Provide the (X, Y) coordinate of the cell's center where the given text is located.  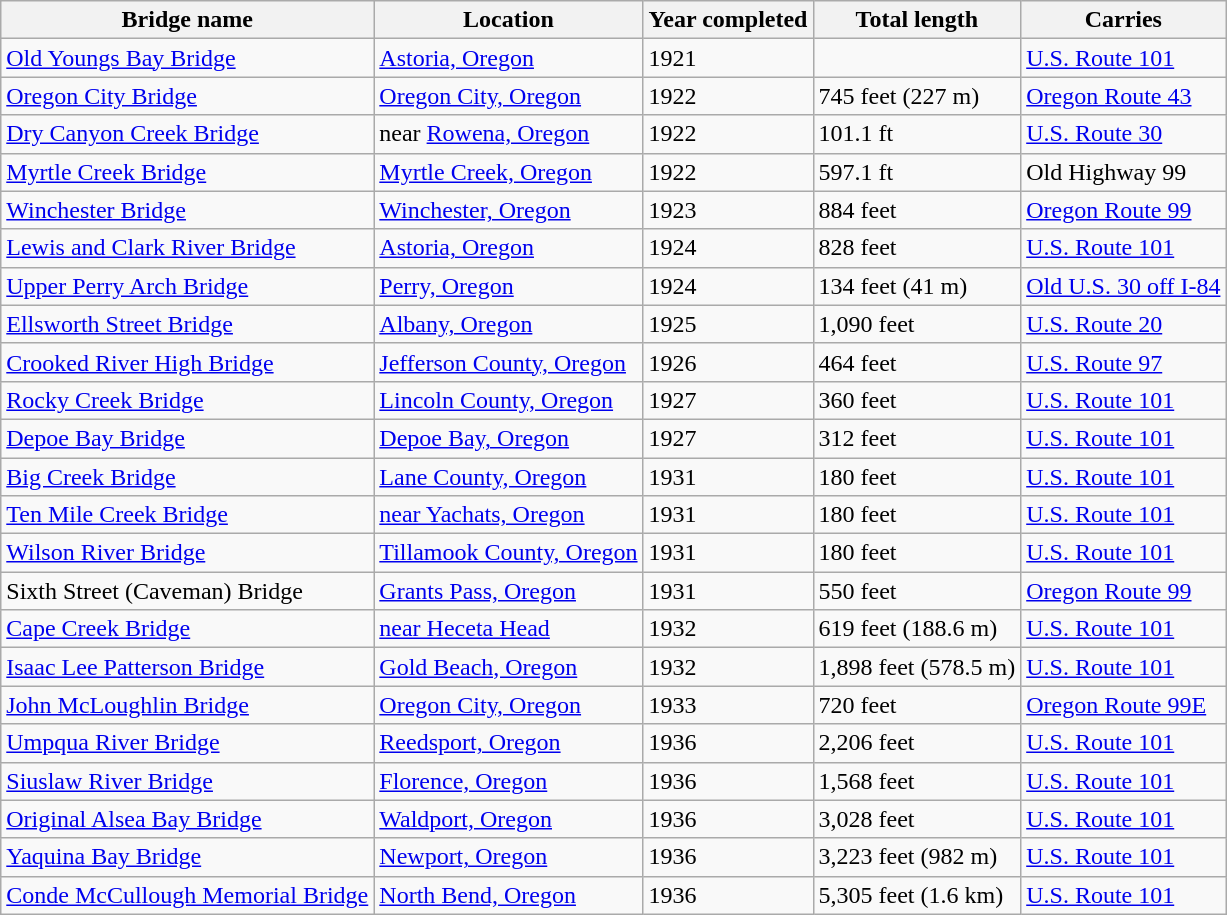
Winchester Bridge (188, 210)
Lewis and Clark River Bridge (188, 248)
Rocky Creek Bridge (188, 400)
1,090 feet (917, 324)
1923 (728, 210)
597.1 ft (917, 172)
Tillamook County, Oregon (508, 553)
Ten Mile Creek Bridge (188, 515)
Crooked River High Bridge (188, 362)
312 feet (917, 438)
Florence, Oregon (508, 781)
Year completed (728, 20)
Myrtle Creek, Oregon (508, 172)
134 feet (41 m) (917, 286)
Oregon Route 43 (1124, 96)
Newport, Oregon (508, 857)
Lincoln County, Oregon (508, 400)
Isaac Lee Patterson Bridge (188, 667)
Old Highway 99 (1124, 172)
near Rowena, Oregon (508, 134)
U.S. Route 97 (1124, 362)
Jefferson County, Oregon (508, 362)
Winchester, Oregon (508, 210)
U.S. Route 20 (1124, 324)
1933 (728, 705)
Ellsworth Street Bridge (188, 324)
1,568 feet (917, 781)
464 feet (917, 362)
Waldport, Oregon (508, 819)
Depoe Bay, Oregon (508, 438)
Umpqua River Bridge (188, 743)
550 feet (917, 591)
3,028 feet (917, 819)
North Bend, Oregon (508, 895)
Depoe Bay Bridge (188, 438)
Old U.S. 30 off I-84 (1124, 286)
Yaquina Bay Bridge (188, 857)
Carries (1124, 20)
619 feet (188.6 m) (917, 629)
1925 (728, 324)
Original Alsea Bay Bridge (188, 819)
near Heceta Head (508, 629)
Perry, Oregon (508, 286)
Old Youngs Bay Bridge (188, 58)
360 feet (917, 400)
near Yachats, Oregon (508, 515)
Myrtle Creek Bridge (188, 172)
Oregon Route 99E (1124, 705)
Grants Pass, Oregon (508, 591)
Dry Canyon Creek Bridge (188, 134)
745 feet (227 m) (917, 96)
720 feet (917, 705)
101.1 ft (917, 134)
884 feet (917, 210)
Albany, Oregon (508, 324)
Bridge name (188, 20)
Location (508, 20)
Cape Creek Bridge (188, 629)
2,206 feet (917, 743)
3,223 feet (982 m) (917, 857)
Siuslaw River Bridge (188, 781)
Upper Perry Arch Bridge (188, 286)
Total length (917, 20)
Gold Beach, Oregon (508, 667)
Conde McCullough Memorial Bridge (188, 895)
Oregon City Bridge (188, 96)
1,898 feet (578.5 m) (917, 667)
828 feet (917, 248)
5,305 feet (1.6 km) (917, 895)
Reedsport, Oregon (508, 743)
Wilson River Bridge (188, 553)
1921 (728, 58)
Lane County, Oregon (508, 477)
1926 (728, 362)
Sixth Street (Caveman) Bridge (188, 591)
U.S. Route 30 (1124, 134)
John McLoughlin Bridge (188, 705)
Big Creek Bridge (188, 477)
